Determine the [x, y] coordinate at the center of the cell enclosing the given text.  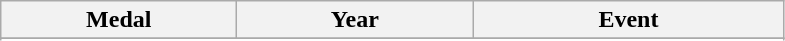
Medal [119, 20]
Year [355, 20]
Event [628, 20]
